Provide the (X, Y) coordinate of the cell's center where the given text is located.  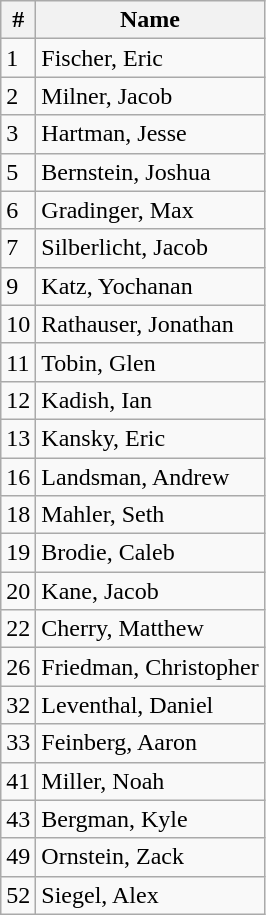
1 (18, 58)
Fischer, Eric (150, 58)
Gradinger, Max (150, 210)
11 (18, 362)
43 (18, 819)
Bernstein, Joshua (150, 172)
Bergman, Kyle (150, 819)
Ornstein, Zack (150, 857)
Tobin, Glen (150, 362)
Brodie, Caleb (150, 553)
19 (18, 553)
Friedman, Christopher (150, 667)
Rathauser, Jonathan (150, 324)
12 (18, 400)
26 (18, 667)
Mahler, Seth (150, 515)
7 (18, 248)
41 (18, 781)
Name (150, 20)
Silberlicht, Jacob (150, 248)
20 (18, 591)
49 (18, 857)
Landsman, Andrew (150, 477)
6 (18, 210)
Kane, Jacob (150, 591)
Cherry, Matthew (150, 629)
32 (18, 705)
Feinberg, Aaron (150, 743)
Siegel, Alex (150, 895)
9 (18, 286)
# (18, 20)
Leventhal, Daniel (150, 705)
18 (18, 515)
Miller, Noah (150, 781)
Katz, Yochanan (150, 286)
Milner, Jacob (150, 96)
Hartman, Jesse (150, 134)
52 (18, 895)
Kansky, Eric (150, 438)
5 (18, 172)
2 (18, 96)
13 (18, 438)
Kadish, Ian (150, 400)
10 (18, 324)
22 (18, 629)
16 (18, 477)
3 (18, 134)
33 (18, 743)
